Identify which cell holds the provided text, then report its (X, Y) central coordinate. 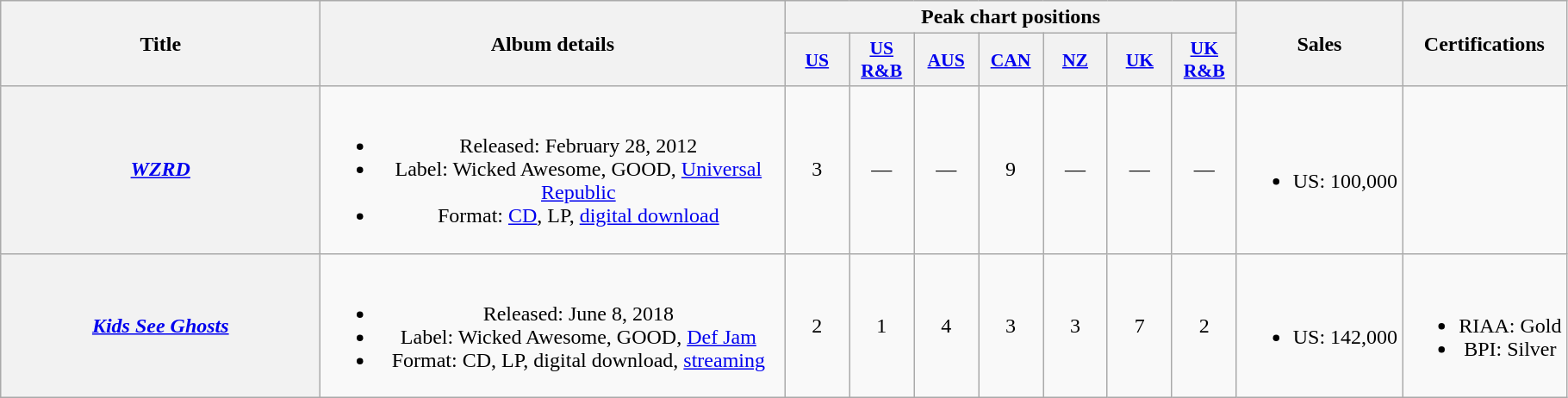
AUS (946, 60)
7 (1139, 326)
Kids See Ghosts (160, 326)
1 (882, 326)
Title (160, 43)
US: 100,000 (1319, 170)
NZ (1075, 60)
US: 142,000 (1319, 326)
WZRD (160, 170)
US (817, 60)
Peak chart positions (1011, 17)
UK (1139, 60)
CAN (1011, 60)
UK R&B (1204, 60)
Certifications (1484, 43)
Released: June 8, 2018Label: Wicked Awesome, GOOD, Def JamFormat: CD, LP, digital download, streaming (553, 326)
Released: February 28, 2012Label: Wicked Awesome, GOOD, Universal RepublicFormat: CD, LP, digital download (553, 170)
US R&B (882, 60)
Sales (1319, 43)
9 (1011, 170)
Album details (553, 43)
RIAA: GoldBPI: Silver (1484, 326)
4 (946, 326)
